Find where the given text appears and provide that cell's center as [x, y] coordinate. 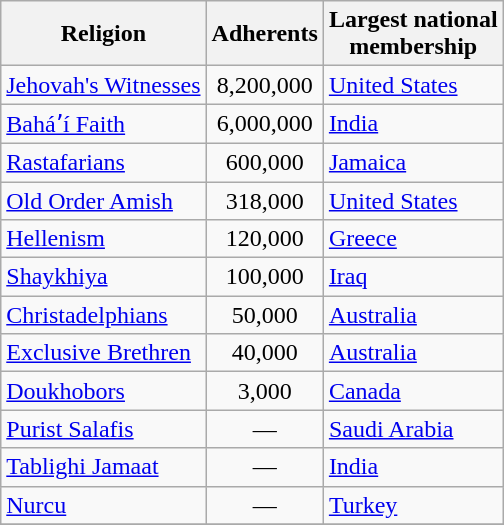
Jamaica [413, 162]
Iraq [413, 277]
Baháʼí Faith [104, 124]
318,000 [264, 201]
Shaykhiya [104, 277]
600,000 [264, 162]
Hellenism [104, 239]
Purist Salafis [104, 429]
Religion [104, 34]
Turkey [413, 505]
Saudi Arabia [413, 429]
3,000 [264, 391]
8,200,000 [264, 85]
Jehovah's Witnesses [104, 85]
6,000,000 [264, 124]
50,000 [264, 315]
Adherents [264, 34]
Exclusive Brethren [104, 353]
Rastafarians [104, 162]
Greece [413, 239]
Tablighi Jamaat [104, 467]
Doukhobors [104, 391]
Nurcu [104, 505]
120,000 [264, 239]
Old Order Amish [104, 201]
100,000 [264, 277]
Largest nationalmembership [413, 34]
Canada [413, 391]
Christadelphians [104, 315]
40,000 [264, 353]
